Locate the cell with the specified text and output its (X, Y) center coordinate. 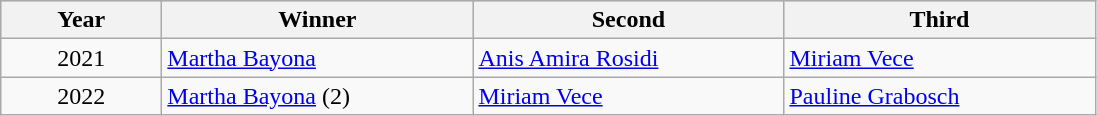
Anis Amira Rosidi (628, 58)
Third (940, 20)
Martha Bayona (318, 58)
Martha Bayona (2) (318, 96)
2022 (82, 96)
Year (82, 20)
2021 (82, 58)
Second (628, 20)
Pauline Grabosch (940, 96)
Winner (318, 20)
